From the cell containing the given text, extract its center point as [x, y] coordinate. 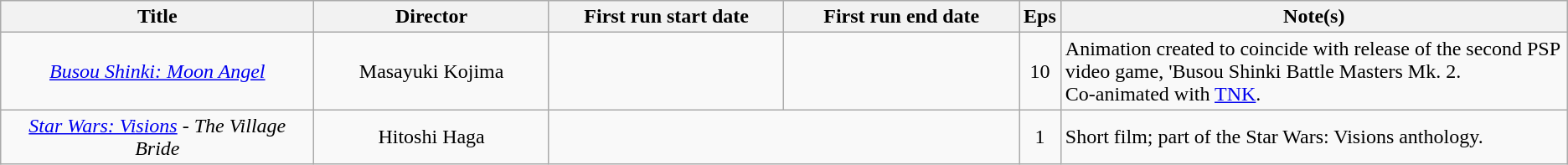
Director [432, 17]
Busou Shinki: Moon Angel [157, 71]
Animation created to coincide with release of the second PSP video game, 'Busou Shinki Battle Masters Mk. 2. Co-animated with TNK. [1313, 71]
Eps [1040, 17]
Short film; part of the Star Wars: Visions anthology. [1313, 137]
Masayuki Kojima [432, 71]
Title [157, 17]
1 [1040, 137]
First run end date [901, 17]
Hitoshi Haga [432, 137]
10 [1040, 71]
Star Wars: Visions - The Village Bride [157, 137]
First run start date [667, 17]
Note(s) [1313, 17]
